Provide the [X, Y] coordinate of the cell's center where the given text is located.  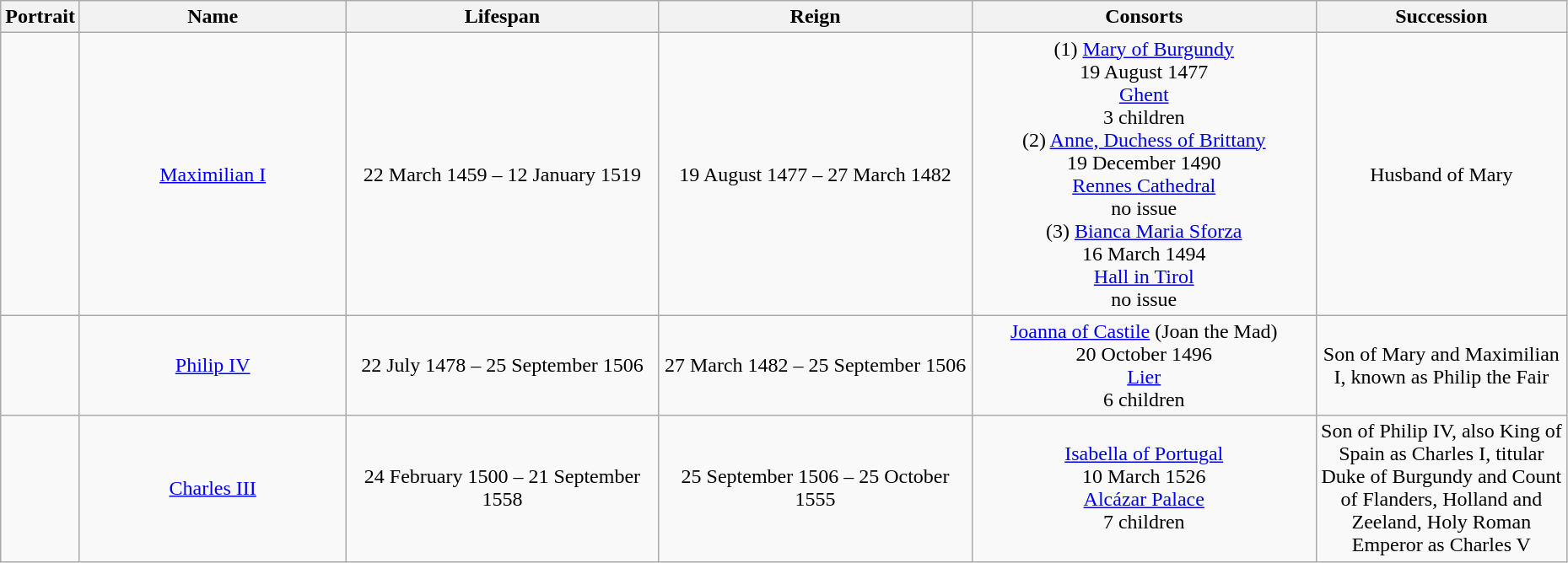
22 March 1459 – 12 January 1519 [503, 174]
Consorts [1144, 17]
24 February 1500 – 21 September 1558 [503, 489]
27 March 1482 – 25 September 1506 [815, 366]
Isabella of Portugal10 March 1526Alcázar Palace7 children [1144, 489]
Portrait [40, 17]
Succession [1441, 17]
Name [213, 17]
Philip IV [213, 366]
Reign [815, 17]
Lifespan [503, 17]
Charles III [213, 489]
19 August 1477 – 27 March 1482 [815, 174]
25 September 1506 – 25 October 1555 [815, 489]
22 July 1478 – 25 September 1506 [503, 366]
Joanna of Castile (Joan the Mad) 20 October 1496Lier6 children [1144, 366]
Maximilian I [213, 174]
Husband of Mary [1441, 174]
Son of Mary and Maximilian I, known as Philip the Fair [1441, 366]
